Pinpoint the cell where the given text exists, returning its (x, y) midpoint coordinate. 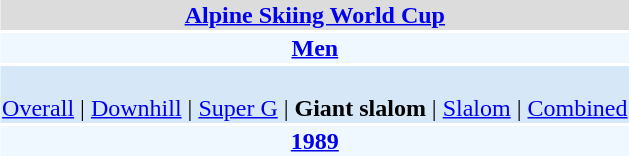
Overall | Downhill | Super G | Giant slalom | Slalom | Combined (315, 94)
1989 (315, 141)
Men (315, 48)
Alpine Skiing World Cup (315, 15)
